Scan for the cell matching the given text and deliver its (X, Y) coordinate at center. 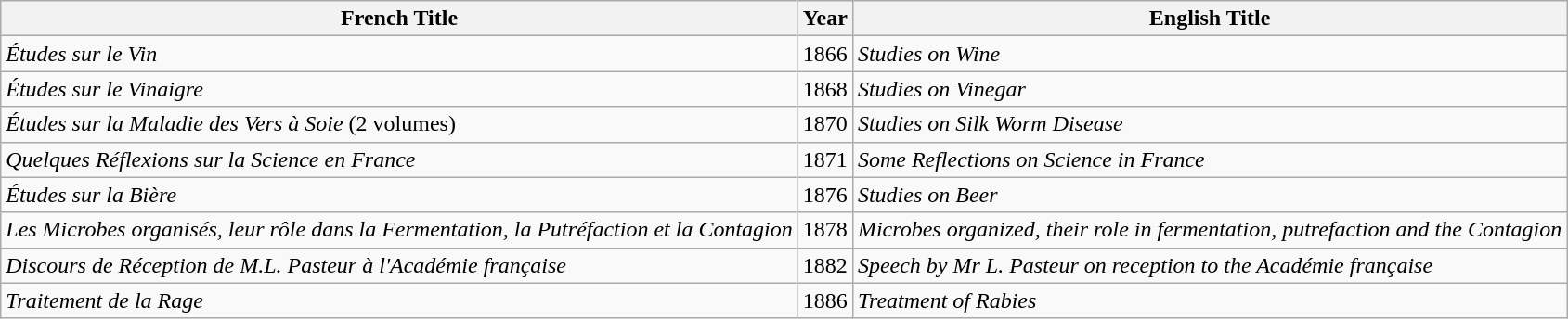
1870 (824, 124)
English Title (1209, 19)
Études sur le Vinaigre (399, 89)
1868 (824, 89)
Year (824, 19)
1886 (824, 300)
1866 (824, 54)
Speech by Mr L. Pasteur on reception to the Académie française (1209, 265)
Les Microbes organisés, leur rôle dans la Fermentation, la Putréfaction et la Contagion (399, 230)
Microbes organized, their role in fermentation, putrefaction and the Contagion (1209, 230)
Studies on Silk Worm Disease (1209, 124)
Some Reflections on Science in France (1209, 159)
Discours de Réception de M.L. Pasteur à l'Académie française (399, 265)
Treatment of Rabies (1209, 300)
1878 (824, 230)
Études sur la Maladie des Vers à Soie (2 volumes) (399, 124)
Studies on Vinegar (1209, 89)
Études sur le Vin (399, 54)
1871 (824, 159)
1876 (824, 195)
Studies on Beer (1209, 195)
Traitement de la Rage (399, 300)
French Title (399, 19)
Études sur la Bière (399, 195)
Studies on Wine (1209, 54)
1882 (824, 265)
Quelques Réflexions sur la Science en France (399, 159)
